Identify which cell holds the provided text, then report its (x, y) central coordinate. 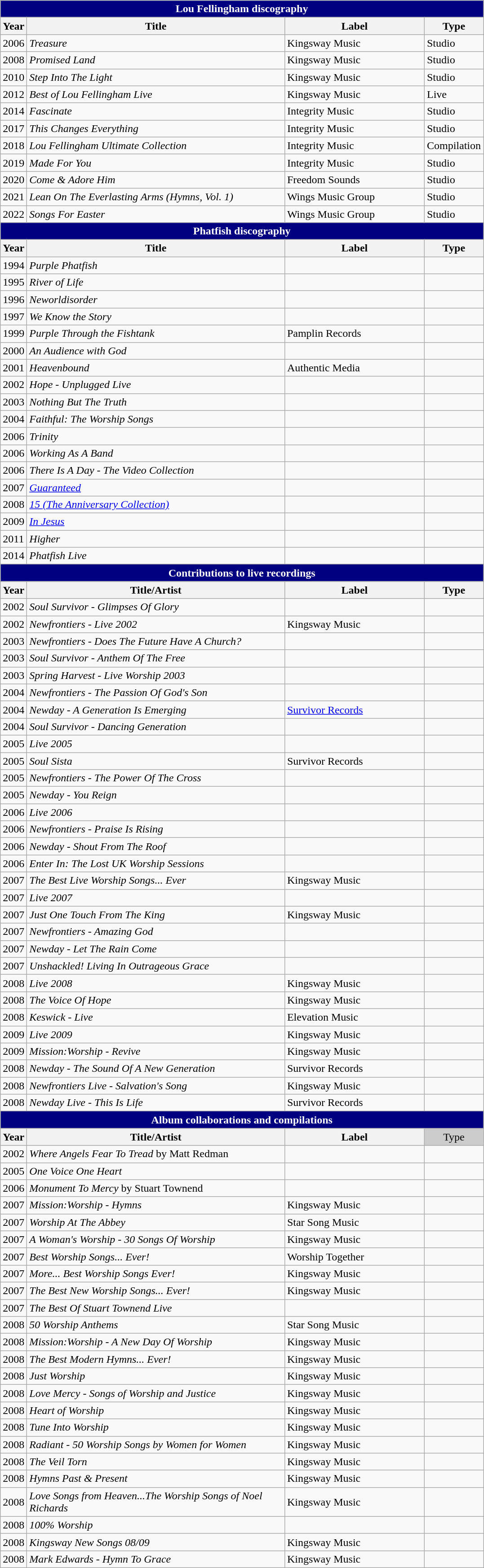
Hymns Past & Present (156, 1479)
2017 (13, 128)
River of Life (156, 282)
Purple Phatfish (156, 265)
Newday - Shout From The Roof (156, 846)
Newfrontiers - Amazing God (156, 932)
The Veil Torn (156, 1462)
Pamplin Records (354, 334)
Phatfish discography (242, 231)
Mission:Worship - A New Day Of Worship (156, 1342)
Treasure (156, 43)
Best of Lou Fellingham Live (156, 94)
One Voice One Heart (156, 1171)
Keswick - Live (156, 1017)
Love Mercy - Songs of Worship and Justice (156, 1393)
Compilation (454, 145)
Best Worship Songs... Ever! (156, 1256)
Worship At The Abbey (156, 1222)
2020 (13, 180)
Newfrontiers Live - Salvation's Song (156, 1086)
Newday - You Reign (156, 795)
Kingsway New Songs 08/09 (156, 1542)
Mission:Worship - Hymns (156, 1205)
Freedom Sounds (354, 180)
2012 (13, 94)
2000 (13, 351)
Album collaborations and compilations (242, 1120)
The Best New Worship Songs... Ever! (156, 1291)
In Jesus (156, 522)
1997 (13, 317)
50 Worship Anthems (156, 1325)
Live 2008 (156, 983)
Elevation Music (354, 1017)
Newfrontiers - Praise Is Rising (156, 829)
Newfrontiers - Does The Future Have A Church? (156, 641)
Heavenbound (156, 368)
Soul Survivor - Glimpses Of Glory (156, 607)
Trinity (156, 436)
Soul Survivor - Anthem Of The Free (156, 658)
Working As A Band (156, 453)
Where Angels Fear To Tread by Matt Redman (156, 1154)
Mission:Worship - Revive (156, 1052)
Newfrontiers - The Power Of The Cross (156, 778)
1999 (13, 334)
Come & Adore Him (156, 180)
1996 (13, 300)
This Changes Everything (156, 128)
1994 (13, 265)
Contributions to live recordings (242, 573)
Lean On The Everlasting Arms (Hymns, Vol. 1) (156, 197)
Soul Survivor - Dancing Generation (156, 727)
Newday - Let The Rain Come (156, 949)
Enter In: The Lost UK Worship Sessions (156, 863)
Newday - A Generation Is Emerging (156, 709)
The Voice Of Hope (156, 1000)
Radiant - 50 Worship Songs by Women for Women (156, 1445)
A Woman's Worship - 30 Songs Of Worship (156, 1239)
Authentic Media (354, 368)
The Best Of Stuart Townend Live (156, 1308)
Lou Fellingham Ultimate Collection (156, 145)
Step Into The Light (156, 77)
Higher (156, 539)
Live 2006 (156, 812)
Live 2009 (156, 1034)
Mark Edwards - Hymn To Grace (156, 1559)
More... Best Worship Songs Ever! (156, 1273)
2010 (13, 77)
The Best Modern Hymns... Ever! (156, 1359)
Newday Live - This Is Life (156, 1103)
2021 (13, 197)
2018 (13, 145)
Promised Land (156, 60)
Live 2007 (156, 898)
Live (454, 94)
Live 2005 (156, 744)
15 (The Anniversary Collection) (156, 505)
Neworldisorder (156, 300)
We Know the Story (156, 317)
Hope - Unplugged Live (156, 385)
Newfrontiers - Live 2002 (156, 624)
Unshackled! Living In Outrageous Grace (156, 966)
Faithful: The Worship Songs (156, 419)
Newfrontiers - The Passion Of God's Son (156, 692)
100% Worship (156, 1525)
Nothing But The Truth (156, 402)
Lou Fellingham discography (242, 9)
Newday - The Sound Of A New Generation (156, 1069)
Purple Through the Fishtank (156, 334)
Tune Into Worship (156, 1427)
Made For You (156, 163)
Soul Sista (156, 761)
2019 (13, 163)
2011 (13, 539)
1995 (13, 282)
Just Worship (156, 1376)
There Is A Day - The Video Collection (156, 470)
2001 (13, 368)
Love Songs from Heaven...The Worship Songs of Noel Richards (156, 1502)
Phatfish Live (156, 556)
Spring Harvest - Live Worship 2003 (156, 675)
The Best Live Worship Songs... Ever (156, 881)
2022 (13, 214)
Guaranteed (156, 487)
Songs For Easter (156, 214)
An Audience with God (156, 351)
Just One Touch From The King (156, 915)
Fascinate (156, 111)
Heart of Worship (156, 1410)
Monument To Mercy by Stuart Townend (156, 1188)
Worship Together (354, 1256)
